Find where the given text appears and provide that cell's center as (x, y) coordinate. 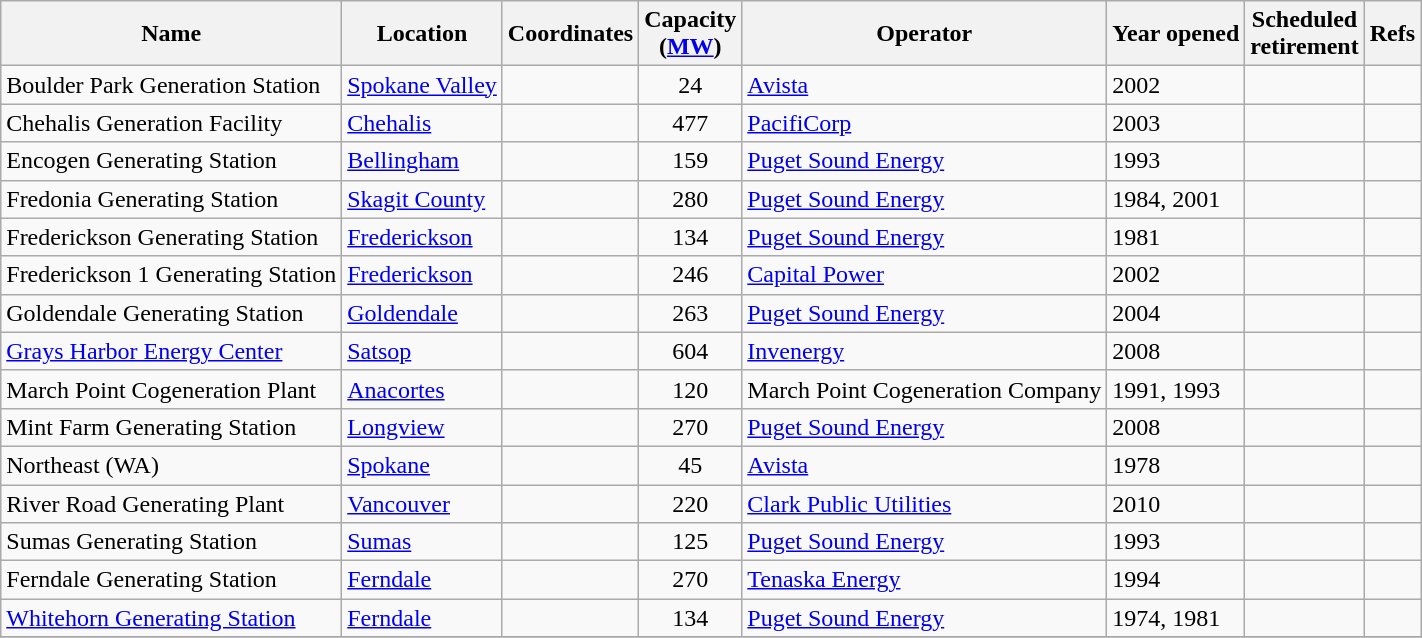
1978 (1176, 465)
45 (690, 465)
2004 (1176, 313)
Skagit County (422, 199)
Sumas Generating Station (172, 542)
Spokane Valley (422, 85)
1981 (1176, 237)
263 (690, 313)
Location (422, 34)
Chehalis (422, 123)
Ferndale Generating Station (172, 580)
280 (690, 199)
Invenergy (924, 351)
Sumas (422, 542)
1974, 1981 (1176, 618)
Name (172, 34)
159 (690, 161)
Refs (1392, 34)
Vancouver (422, 503)
1994 (1176, 580)
Operator (924, 34)
Bellingham (422, 161)
Capacity(MW) (690, 34)
Encogen Generating Station (172, 161)
Goldendale (422, 313)
Year opened (1176, 34)
120 (690, 389)
Frederickson Generating Station (172, 237)
Whitehorn Generating Station (172, 618)
246 (690, 275)
Chehalis Generation Facility (172, 123)
Clark Public Utilities (924, 503)
Grays Harbor Energy Center (172, 351)
Boulder Park Generation Station (172, 85)
March Point Cogeneration Company (924, 389)
2010 (1176, 503)
Goldendale Generating Station (172, 313)
Anacortes (422, 389)
PacifiCorp (924, 123)
Capital Power (924, 275)
1991, 1993 (1176, 389)
125 (690, 542)
Mint Farm Generating Station (172, 427)
Tenaska Energy (924, 580)
604 (690, 351)
Frederickson 1 Generating Station (172, 275)
Longview (422, 427)
Scheduledretirement (1304, 34)
Coordinates (570, 34)
Spokane (422, 465)
Satsop (422, 351)
1984, 2001 (1176, 199)
220 (690, 503)
24 (690, 85)
River Road Generating Plant (172, 503)
Northeast (WA) (172, 465)
477 (690, 123)
March Point Cogeneration Plant (172, 389)
2003 (1176, 123)
Fredonia Generating Station (172, 199)
